Detect which cell encompasses the target text, then output its [x, y] center coordinate. 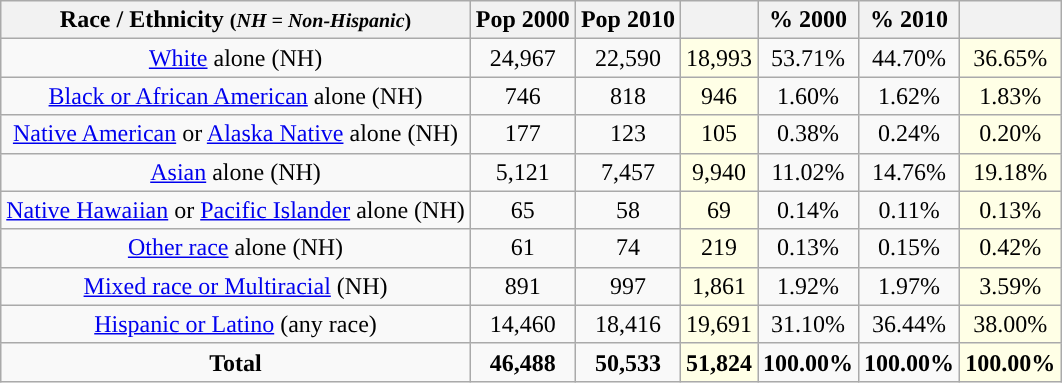
Pop 2000 [522, 20]
0.15% [910, 248]
11.02% [808, 172]
Pop 2010 [628, 20]
36.65% [1010, 58]
0.11% [910, 210]
1.92% [808, 286]
Asian alone (NH) [236, 172]
177 [522, 134]
Hispanic or Latino (any race) [236, 324]
3.59% [1010, 286]
74 [628, 248]
997 [628, 286]
Other race alone (NH) [236, 248]
0.24% [910, 134]
18,416 [628, 324]
Mixed race or Multiracial (NH) [236, 286]
123 [628, 134]
61 [522, 248]
38.00% [1010, 324]
44.70% [910, 58]
46,488 [522, 362]
818 [628, 96]
14,460 [522, 324]
1.83% [1010, 96]
58 [628, 210]
7,457 [628, 172]
% 2000 [808, 20]
Total [236, 362]
891 [522, 286]
Native Hawaiian or Pacific Islander alone (NH) [236, 210]
Black or African American alone (NH) [236, 96]
0.38% [808, 134]
69 [718, 210]
0.14% [808, 210]
0.42% [1010, 248]
36.44% [910, 324]
51,824 [718, 362]
1.60% [808, 96]
53.71% [808, 58]
% 2010 [910, 20]
19,691 [718, 324]
1.62% [910, 96]
18,993 [718, 58]
19.18% [1010, 172]
Race / Ethnicity (NH = Non-Hispanic) [236, 20]
946 [718, 96]
31.10% [808, 324]
Native American or Alaska Native alone (NH) [236, 134]
65 [522, 210]
14.76% [910, 172]
White alone (NH) [236, 58]
5,121 [522, 172]
746 [522, 96]
105 [718, 134]
24,967 [522, 58]
50,533 [628, 362]
1,861 [718, 286]
219 [718, 248]
9,940 [718, 172]
22,590 [628, 58]
0.20% [1010, 134]
1.97% [910, 286]
